Detect which cell encompasses the target text, then output its [x, y] center coordinate. 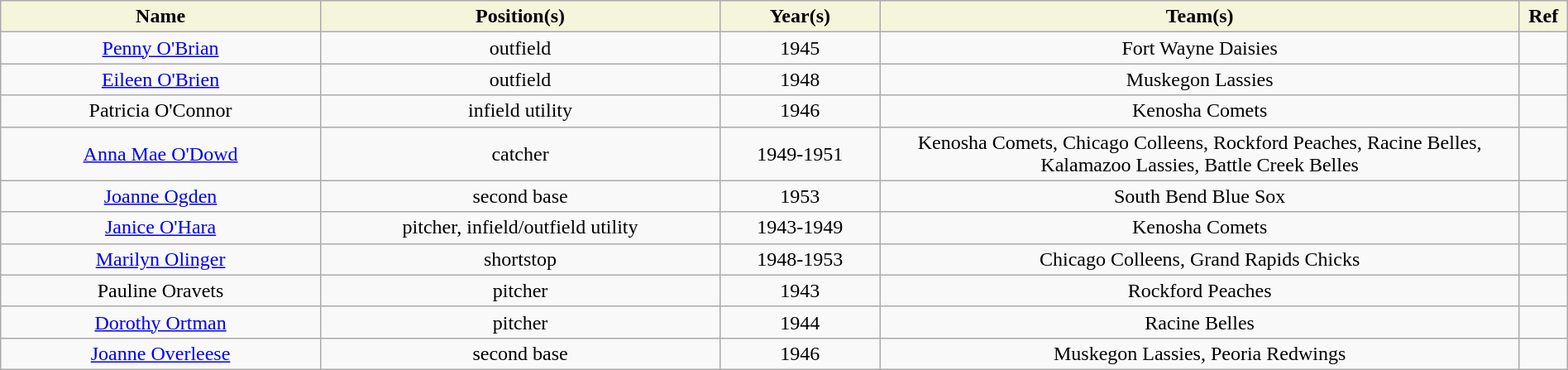
Chicago Colleens, Grand Rapids Chicks [1199, 259]
Patricia O'Connor [160, 111]
Janice O'Hara [160, 228]
Fort Wayne Daisies [1199, 48]
Eileen O'Brien [160, 79]
Joanne Overleese [160, 353]
1948-1953 [801, 259]
1948 [801, 79]
1944 [801, 322]
Kenosha Comets, Chicago Colleens, Rockford Peaches, Racine Belles, Kalamazoo Lassies, Battle Creek Belles [1199, 154]
pitcher, infield/outfield utility [519, 228]
Marilyn Olinger [160, 259]
Anna Mae O'Dowd [160, 154]
1945 [801, 48]
South Bend Blue Sox [1199, 196]
1943-1949 [801, 228]
Year(s) [801, 17]
shortstop [519, 259]
Team(s) [1199, 17]
Ref [1543, 17]
1953 [801, 196]
Pauline Oravets [160, 291]
1949-1951 [801, 154]
Rockford Peaches [1199, 291]
Muskegon Lassies [1199, 79]
Joanne Ogden [160, 196]
Penny O'Brian [160, 48]
Name [160, 17]
catcher [519, 154]
1943 [801, 291]
Position(s) [519, 17]
Dorothy Ortman [160, 322]
infield utility [519, 111]
Muskegon Lassies, Peoria Redwings [1199, 353]
Racine Belles [1199, 322]
